Output the (X, Y) coordinate of the center of the cell containing the given text.  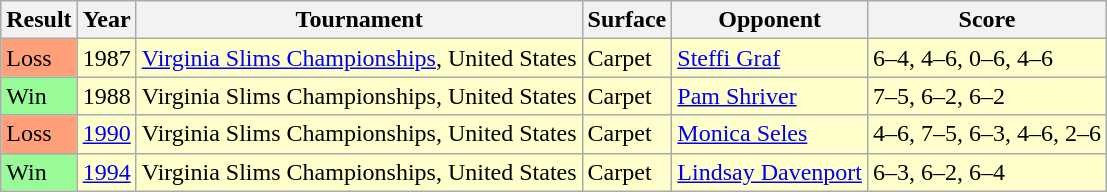
Opponent (770, 20)
4–6, 7–5, 6–3, 4–6, 2–6 (986, 134)
Steffi Graf (770, 58)
Monica Seles (770, 134)
1994 (106, 172)
6–4, 4–6, 0–6, 4–6 (986, 58)
Surface (627, 20)
Score (986, 20)
Result (39, 20)
7–5, 6–2, 6–2 (986, 96)
Year (106, 20)
1990 (106, 134)
1987 (106, 58)
Pam Shriver (770, 96)
Tournament (359, 20)
Lindsay Davenport (770, 172)
6–3, 6–2, 6–4 (986, 172)
1988 (106, 96)
